For the text-containing cell, return its midpoint in [X, Y] coordinate format. 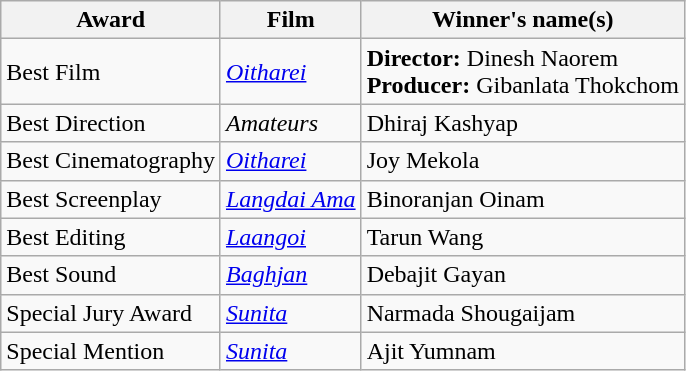
Best Screenplay [111, 199]
Debajit Gayan [522, 275]
Baghjan [290, 275]
Special Mention [111, 351]
Tarun Wang [522, 237]
Award [111, 20]
Best Editing [111, 237]
Film [290, 20]
Best Direction [111, 123]
Ajit Yumnam [522, 351]
Narmada Shougaijam [522, 313]
Best Film [111, 72]
Joy Mekola [522, 161]
Amateurs [290, 123]
Laangoi [290, 237]
Director: Dinesh NaoremProducer: Gibanlata Thokchom [522, 72]
Special Jury Award [111, 313]
Langdai Ama [290, 199]
Dhiraj Kashyap [522, 123]
Best Cinematography [111, 161]
Winner's name(s) [522, 20]
Best Sound [111, 275]
Binoranjan Oinam [522, 199]
